Search for the cell housing the specified text and yield its (x, y) center coordinate. 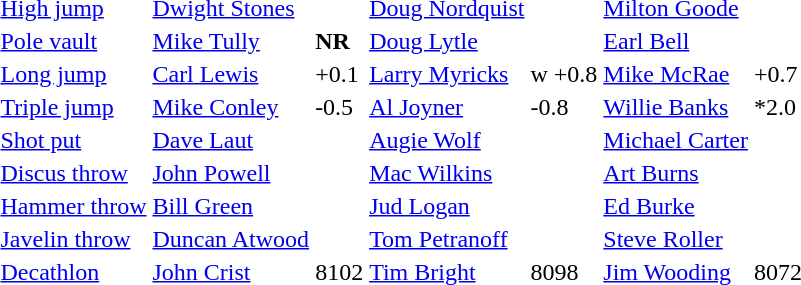
John Powell (231, 173)
Ed Burke (676, 206)
Steve Roller (676, 239)
Doug Lytle (447, 41)
Augie Wolf (447, 140)
Tom Petranoff (447, 239)
Michael Carter (676, 140)
Al Joyner (447, 107)
Duncan Atwood (231, 239)
Larry Myricks (447, 74)
Willie Banks (676, 107)
Dave Laut (231, 140)
Mike McRae (676, 74)
Jud Logan (447, 206)
Mike Conley (231, 107)
+0.1 (340, 74)
NR (340, 41)
Mike Tully (231, 41)
Carl Lewis (231, 74)
Earl Bell (676, 41)
w +0.8 (564, 74)
Art Burns (676, 173)
-0.5 (340, 107)
Mac Wilkins (447, 173)
-0.8 (564, 107)
Bill Green (231, 206)
